For the text-containing cell, return its midpoint in (X, Y) coordinate format. 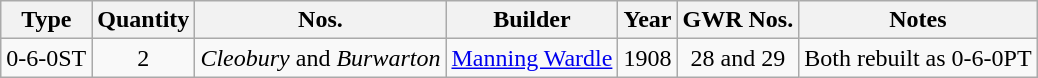
Both rebuilt as 0-6-0PT (918, 58)
Quantity (144, 20)
0-6-0ST (46, 58)
Notes (918, 20)
1908 (648, 58)
GWR Nos. (738, 20)
2 (144, 58)
Cleobury and Burwarton (320, 58)
28 and 29 (738, 58)
Builder (532, 20)
Nos. (320, 20)
Type (46, 20)
Year (648, 20)
Manning Wardle (532, 58)
